Return [x, y] of the center of cell containing provided text 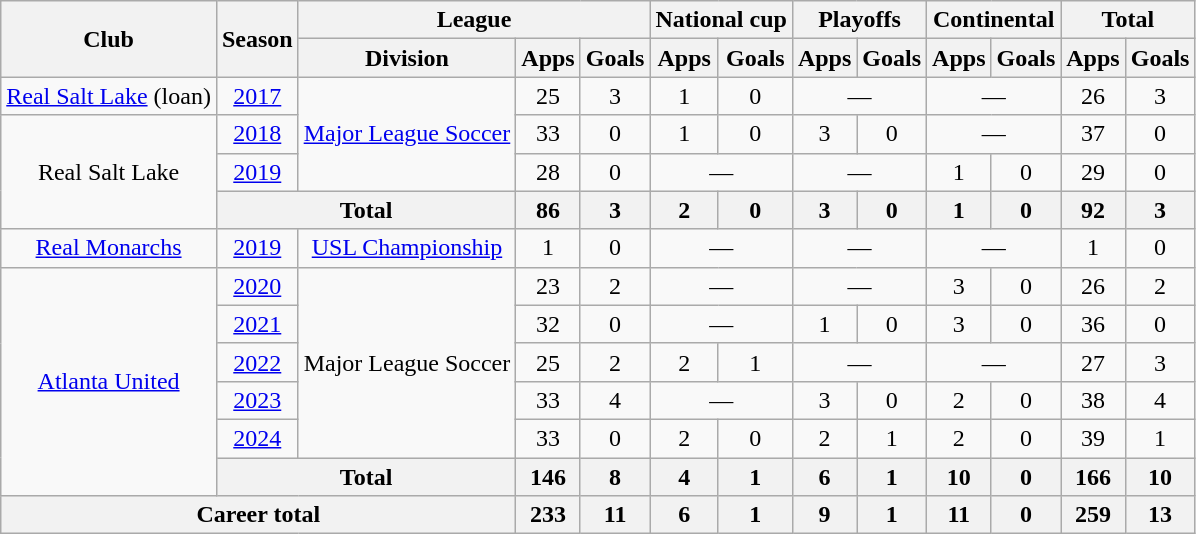
92 [1093, 210]
Career total [258, 515]
37 [1093, 134]
36 [1093, 324]
28 [548, 172]
2017 [257, 96]
USL Championship [407, 248]
29 [1093, 172]
13 [1160, 515]
39 [1093, 438]
Continental [994, 20]
Season [257, 39]
166 [1093, 477]
Atlanta United [109, 381]
8 [615, 477]
2024 [257, 438]
Real Monarchs [109, 248]
86 [548, 210]
National cup [721, 20]
2020 [257, 286]
2021 [257, 324]
Playoffs [859, 20]
Division [407, 58]
Club [109, 39]
9 [824, 515]
2022 [257, 362]
259 [1093, 515]
2023 [257, 400]
Real Salt Lake [109, 172]
Real Salt Lake (loan) [109, 96]
32 [548, 324]
233 [548, 515]
38 [1093, 400]
2018 [257, 134]
23 [548, 286]
27 [1093, 362]
League [474, 20]
146 [548, 477]
